Capture the cell that displays the provided text and extract its [X, Y] central coordinate. 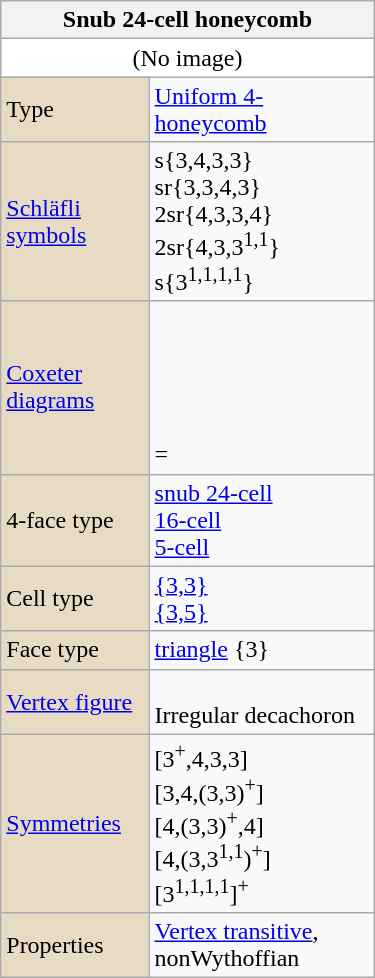
s{3,4,3,3}sr{3,3,4,3}2sr{4,3,3,4}2sr{4,3,31,1}s{31,1,1,1} [262, 222]
4-face type [75, 520]
snub 24-cell 16-cell 5-cell [262, 520]
Properties [75, 946]
Vertex figure [75, 702]
Type [75, 110]
Face type [75, 650]
Snub 24-cell honeycomb [188, 20]
Symmetries [75, 824]
triangle {3} [262, 650]
Schläfli symbols [75, 222]
Uniform 4-honeycomb [262, 110]
Irregular decachoron [262, 702]
= [262, 388]
Coxeter diagrams [75, 388]
(No image) [188, 58]
{3,3} {3,5} [262, 598]
[3+,4,3,3][3,4,(3,3)+][4,(3,3)+,4][4,(3,31,1)+][31,1,1,1]+ [262, 824]
Vertex transitive, nonWythoffian [262, 946]
Cell type [75, 598]
